Identify which cell holds the provided text, then report its (X, Y) central coordinate. 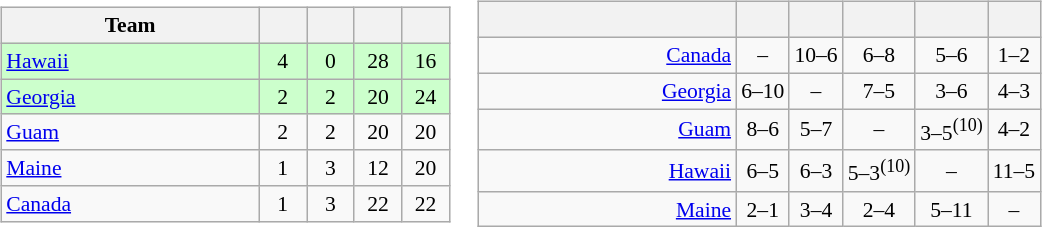
12 (378, 168)
3–4 (816, 209)
4–3 (1014, 91)
11–5 (1014, 170)
3–5(10) (952, 130)
5–6 (952, 55)
3–6 (952, 91)
6–10 (762, 91)
Team (130, 26)
6–3 (816, 170)
16 (426, 61)
8–6 (762, 130)
6–5 (762, 170)
5–3(10) (880, 170)
1–2 (1014, 55)
7–5 (880, 91)
24 (426, 97)
4 (283, 61)
2–1 (762, 209)
5–11 (952, 209)
2–4 (880, 209)
4–2 (1014, 130)
0 (330, 61)
28 (378, 61)
5–7 (816, 130)
6–8 (880, 55)
10–6 (816, 55)
